Determine the [X, Y] coordinate at the center of the cell enclosing the given text.  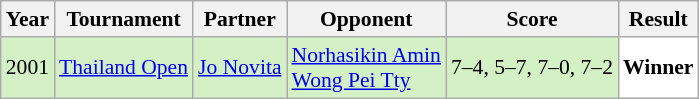
Opponent [366, 19]
Norhasikin Amin Wong Pei Tty [366, 68]
Tournament [124, 19]
Thailand Open [124, 68]
7–4, 5–7, 7–0, 7–2 [532, 68]
Result [658, 19]
Score [532, 19]
Partner [240, 19]
Jo Novita [240, 68]
2001 [28, 68]
Winner [658, 68]
Year [28, 19]
